For the text-containing cell, return its midpoint in (X, Y) coordinate format. 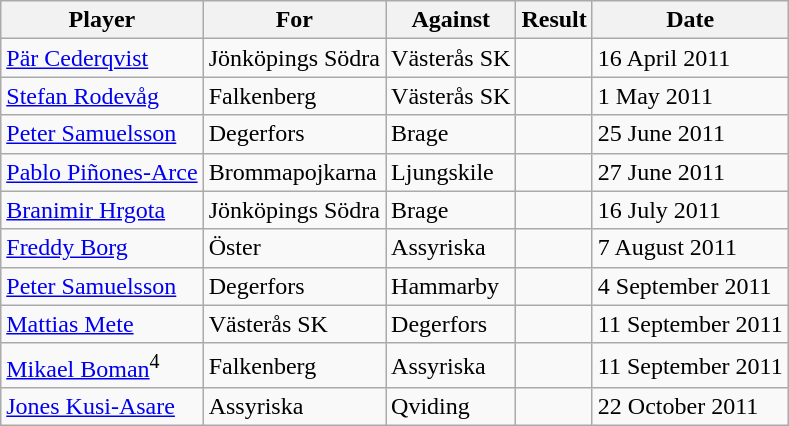
Stefan Rodevåg (102, 96)
Öster (294, 248)
Against (451, 20)
27 June 2011 (690, 172)
25 June 2011 (690, 134)
4 September 2011 (690, 286)
Pär Cederqvist (102, 58)
16 July 2011 (690, 210)
Qviding (451, 407)
Brommapojkarna (294, 172)
22 October 2011 (690, 407)
1 May 2011 (690, 96)
Pablo Piñones-Arce (102, 172)
Date (690, 20)
Branimir Hrgota (102, 210)
Result (554, 20)
Freddy Borg (102, 248)
Mattias Mete (102, 324)
7 August 2011 (690, 248)
For (294, 20)
Player (102, 20)
Mikael Boman4 (102, 366)
Hammarby (451, 286)
Jones Kusi-Asare (102, 407)
16 April 2011 (690, 58)
Ljungskile (451, 172)
